Capture the cell that displays the provided text and extract its [x, y] central coordinate. 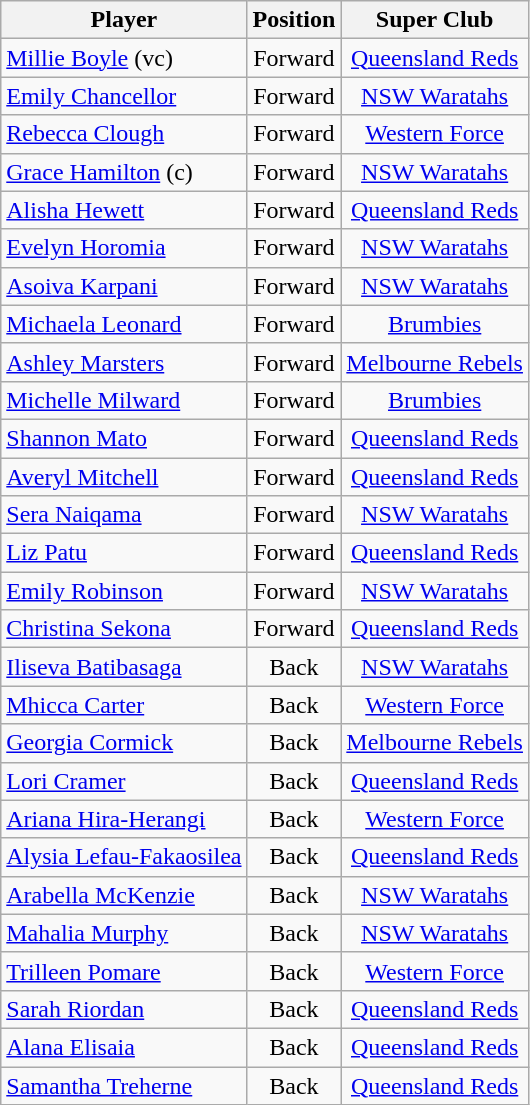
Emily Robinson [124, 591]
Rebecca Clough [124, 134]
Position [294, 20]
Mhicca Carter [124, 705]
Sera Naiqama [124, 515]
Michelle Milward [124, 400]
Asoiva Karpani [124, 286]
Liz Patu [124, 553]
Emily Chancellor [124, 96]
Ariana Hira-Herangi [124, 819]
Player [124, 20]
Alisha Hewett [124, 210]
Sarah Riordan [124, 1009]
Alysia Lefau-Fakaosilea [124, 857]
Averyl Mitchell [124, 477]
Iliseva Batibasaga [124, 667]
Super Club [435, 20]
Millie Boyle (vc) [124, 58]
Trilleen Pomare [124, 971]
Ashley Marsters [124, 362]
Michaela Leonard [124, 324]
Christina Sekona [124, 629]
Georgia Cormick [124, 743]
Arabella McKenzie [124, 895]
Samantha Treherne [124, 1085]
Alana Elisaia [124, 1047]
Shannon Mato [124, 438]
Evelyn Horomia [124, 248]
Mahalia Murphy [124, 933]
Grace Hamilton (c) [124, 172]
Lori Cramer [124, 781]
